Scan for the cell matching the given text and deliver its [X, Y] coordinate at center. 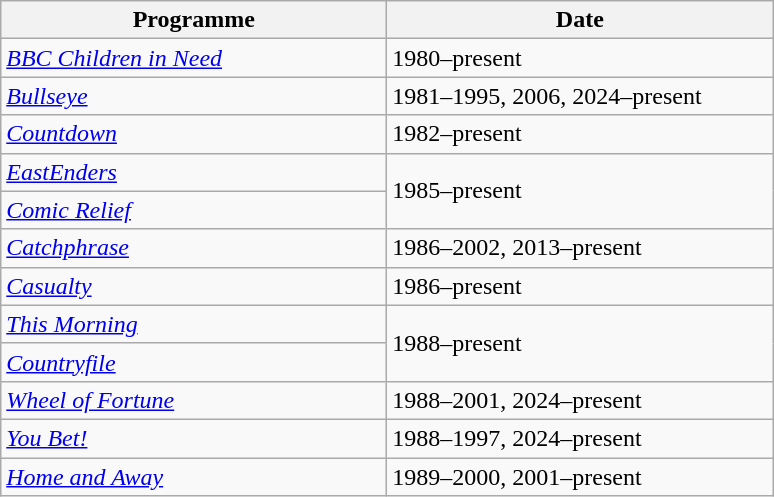
1988–present [580, 343]
Comic Relief [194, 210]
1980–present [580, 58]
BBC Children in Need [194, 58]
1982–present [580, 134]
Date [580, 20]
Catchphrase [194, 248]
1981–1995, 2006, 2024–present [580, 96]
1986–2002, 2013–present [580, 248]
Countryfile [194, 362]
This Morning [194, 324]
Wheel of Fortune [194, 400]
1986–present [580, 286]
1988–1997, 2024–present [580, 438]
Home and Away [194, 477]
You Bet! [194, 438]
EastEnders [194, 172]
Casualty [194, 286]
1988–2001, 2024–present [580, 400]
1989–2000, 2001–present [580, 477]
1985–present [580, 191]
Countdown [194, 134]
Bullseye [194, 96]
Programme [194, 20]
